For the text-containing cell, return its midpoint in (x, y) coordinate format. 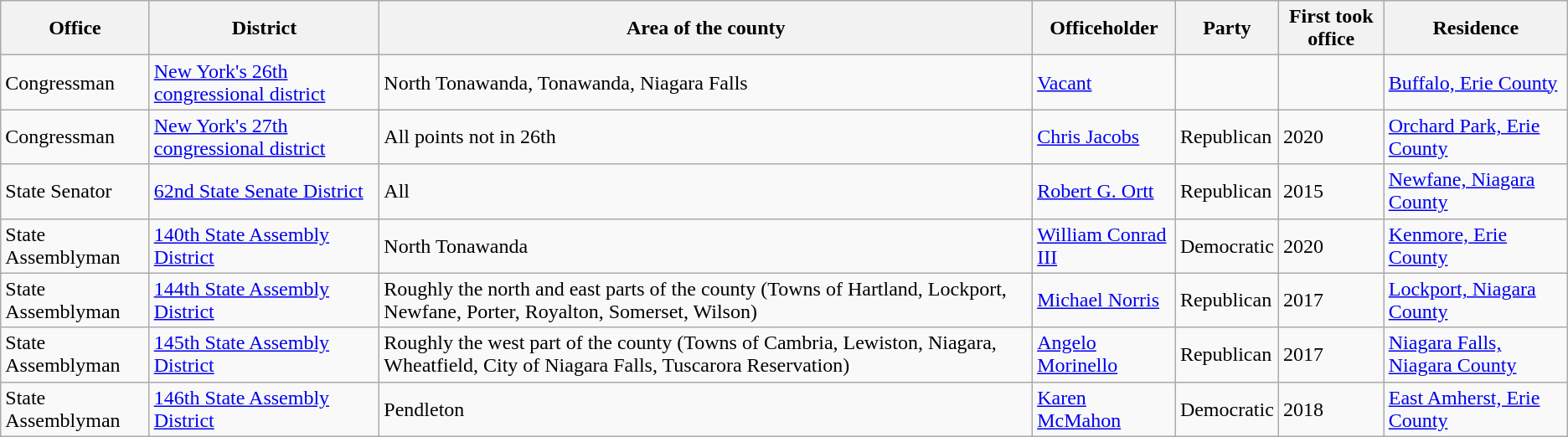
Robert G. Ortt (1104, 191)
District (265, 28)
Buffalo, Erie County (1476, 82)
Pendleton (706, 409)
Roughly the north and east parts of the county (Towns of Hartland, Lockport, Newfane, Porter, Royalton, Somerset, Wilson) (706, 300)
Officeholder (1104, 28)
62nd State Senate District (265, 191)
William Conrad III (1104, 246)
Party (1226, 28)
145th State Assembly District (265, 355)
North Tonawanda (706, 246)
Residence (1476, 28)
140th State Assembly District (265, 246)
Karen McMahon (1104, 409)
Newfane, Niagara County (1476, 191)
New York's 26th congressional district (265, 82)
146th State Assembly District (265, 409)
East Amherst, Erie County (1476, 409)
All (706, 191)
New York's 27th congressional district (265, 137)
State Senator (75, 191)
Office (75, 28)
Orchard Park, Erie County (1476, 137)
144th State Assembly District (265, 300)
Niagara Falls, Niagara County (1476, 355)
First took office (1331, 28)
Roughly the west part of the county (Towns of Cambria, Lewiston, Niagara, Wheatfield, City of Niagara Falls, Tuscarora Reservation) (706, 355)
Michael Norris (1104, 300)
Chris Jacobs (1104, 137)
2018 (1331, 409)
2015 (1331, 191)
North Tonawanda, Tonawanda, Niagara Falls (706, 82)
Angelo Morinello (1104, 355)
Area of the county (706, 28)
Vacant (1104, 82)
Kenmore, Erie County (1476, 246)
All points not in 26th (706, 137)
Lockport, Niagara County (1476, 300)
